Return (X, Y) of the center of cell containing provided text 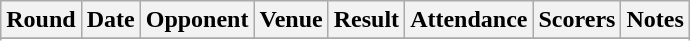
Date (110, 20)
Attendance (469, 20)
Result (366, 20)
Scorers (577, 20)
Notes (655, 20)
Round (41, 20)
Opponent (197, 20)
Venue (291, 20)
